Detect which cell encompasses the target text, then output its [X, Y] center coordinate. 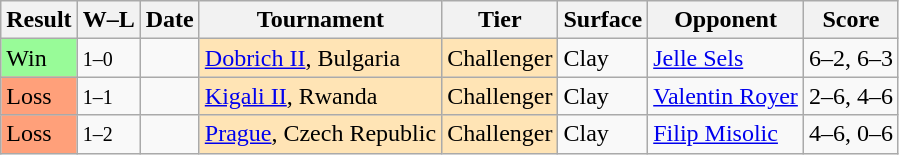
Tournament [320, 20]
Date [170, 20]
Jelle Sels [726, 58]
Filip Misolic [726, 134]
W–L [108, 20]
Tier [500, 20]
Win [39, 58]
1–1 [108, 96]
2–6, 4–6 [850, 96]
Prague, Czech Republic [320, 134]
1–2 [108, 134]
Result [39, 20]
Valentin Royer [726, 96]
6–2, 6–3 [850, 58]
Surface [603, 20]
Score [850, 20]
Kigali II, Rwanda [320, 96]
4–6, 0–6 [850, 134]
Opponent [726, 20]
Dobrich II, Bulgaria [320, 58]
1–0 [108, 58]
